Capture the cell that displays the provided text and extract its [X, Y] central coordinate. 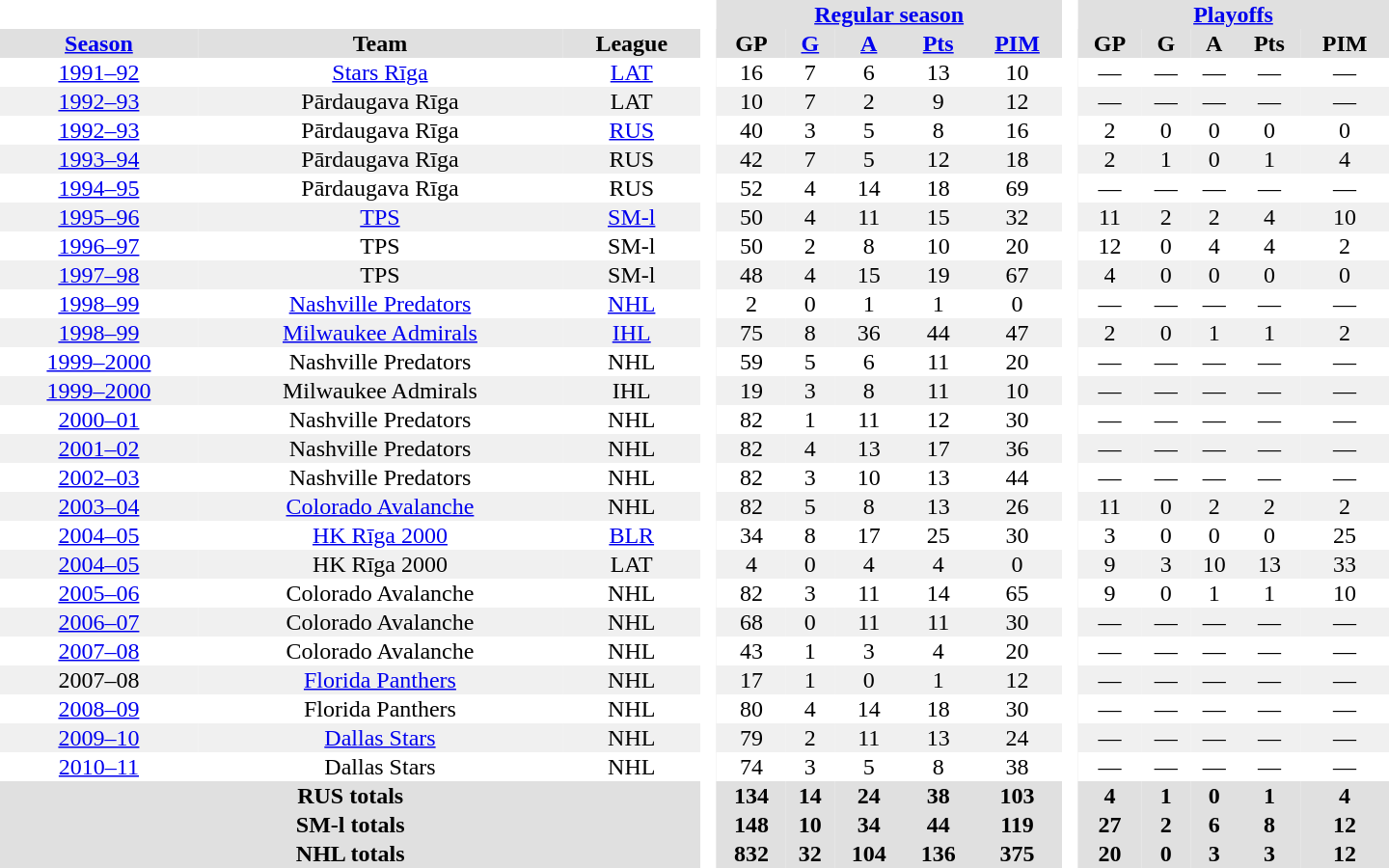
SM-l totals [350, 825]
136 [939, 854]
BLR [631, 535]
2003–04 [98, 506]
75 [751, 333]
1996–97 [98, 246]
Regular season [889, 14]
27 [1109, 825]
1997–98 [98, 275]
2008–09 [98, 709]
2001–02 [98, 448]
RUS totals [350, 796]
103 [1018, 796]
2000–01 [98, 420]
League [631, 43]
148 [751, 825]
Stars Rīga [380, 72]
68 [751, 622]
69 [1018, 188]
42 [751, 159]
26 [1018, 506]
67 [1018, 275]
134 [751, 796]
Season [98, 43]
43 [751, 651]
2010–11 [98, 767]
832 [751, 854]
65 [1018, 593]
2002–03 [98, 477]
Playoffs [1233, 14]
52 [751, 188]
119 [1018, 825]
1994–95 [98, 188]
375 [1018, 854]
80 [751, 709]
79 [751, 738]
74 [751, 767]
NHL totals [350, 854]
1995–96 [98, 217]
33 [1345, 564]
59 [751, 362]
Team [380, 43]
40 [751, 130]
2009–10 [98, 738]
47 [1018, 333]
2005–06 [98, 593]
104 [869, 854]
2006–07 [98, 622]
1991–92 [98, 72]
1993–94 [98, 159]
48 [751, 275]
